Detect which cell encompasses the target text, then output its [X, Y] center coordinate. 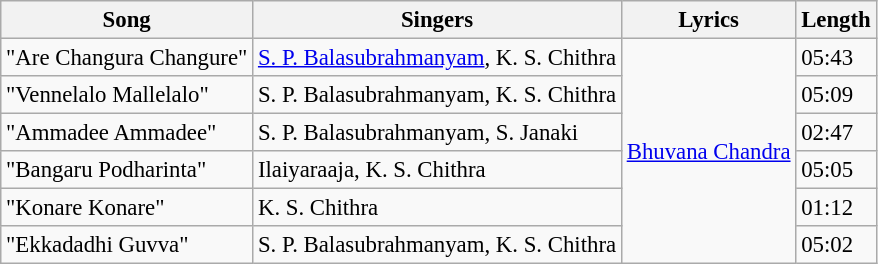
Ilaiyaraaja, K. S. Chithra [438, 170]
Song [127, 20]
Lyrics [708, 20]
"Vennelalo Mallelalo" [127, 95]
"Are Changura Changure" [127, 58]
"Bangaru Podharinta" [127, 170]
"Konare Konare" [127, 208]
01:12 [836, 208]
"Ammadee Ammadee" [127, 133]
S. P. Balasubrahmanyam, S. Janaki [438, 133]
05:09 [836, 95]
05:05 [836, 170]
"Ekkadadhi Guvva" [127, 245]
K. S. Chithra [438, 208]
02:47 [836, 133]
Singers [438, 20]
05:02 [836, 245]
Length [836, 20]
05:43 [836, 58]
